Search for the cell housing the specified text and yield its [X, Y] center coordinate. 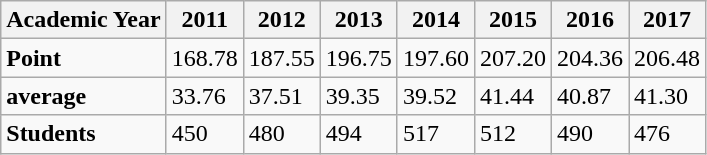
40.87 [590, 96]
average [84, 96]
197.60 [436, 58]
2012 [282, 20]
517 [436, 134]
490 [590, 134]
2014 [436, 20]
Students [84, 134]
206.48 [668, 58]
168.78 [204, 58]
41.30 [668, 96]
Academic Year [84, 20]
2017 [668, 20]
39.52 [436, 96]
2015 [512, 20]
450 [204, 134]
33.76 [204, 96]
476 [668, 134]
39.35 [358, 96]
480 [282, 134]
512 [512, 134]
41.44 [512, 96]
2011 [204, 20]
2013 [358, 20]
204.36 [590, 58]
207.20 [512, 58]
494 [358, 134]
37.51 [282, 96]
187.55 [282, 58]
Point [84, 58]
196.75 [358, 58]
2016 [590, 20]
